Search for the cell housing the specified text and yield its [x, y] center coordinate. 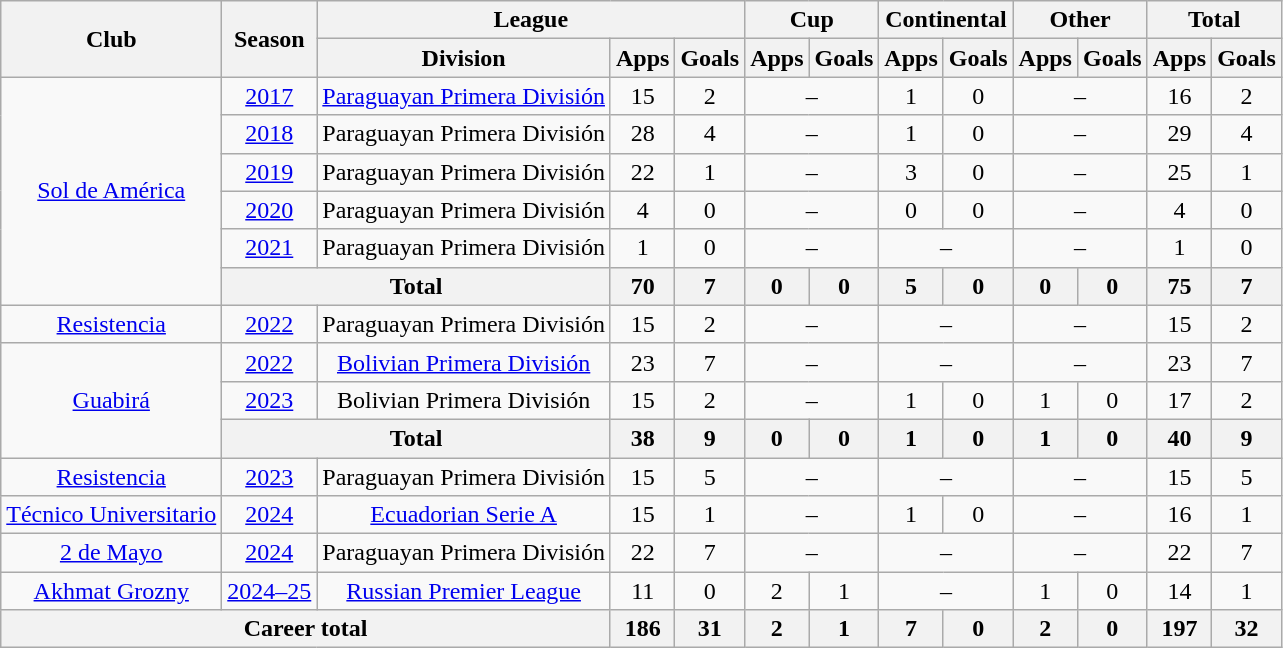
38 [642, 438]
2018 [270, 134]
Season [270, 39]
75 [1179, 286]
League [531, 20]
2021 [270, 248]
Sol de América [112, 191]
28 [642, 134]
31 [710, 629]
197 [1179, 629]
2017 [270, 96]
Cup [812, 20]
25 [1179, 172]
2019 [270, 172]
11 [642, 591]
40 [1179, 438]
2020 [270, 210]
Russian Premier League [464, 591]
3 [911, 172]
186 [642, 629]
Club [112, 39]
14 [1179, 591]
Career total [306, 629]
Division [464, 58]
Continental [946, 20]
Ecuadorian Serie A [464, 515]
29 [1179, 134]
17 [1179, 400]
2 de Mayo [112, 553]
Akhmat Grozny [112, 591]
32 [1247, 629]
70 [642, 286]
Guabirá [112, 400]
2024–25 [270, 591]
Other [1080, 20]
Técnico Universitario [112, 515]
